Find where the given text appears and provide that cell's center as [X, Y] coordinate. 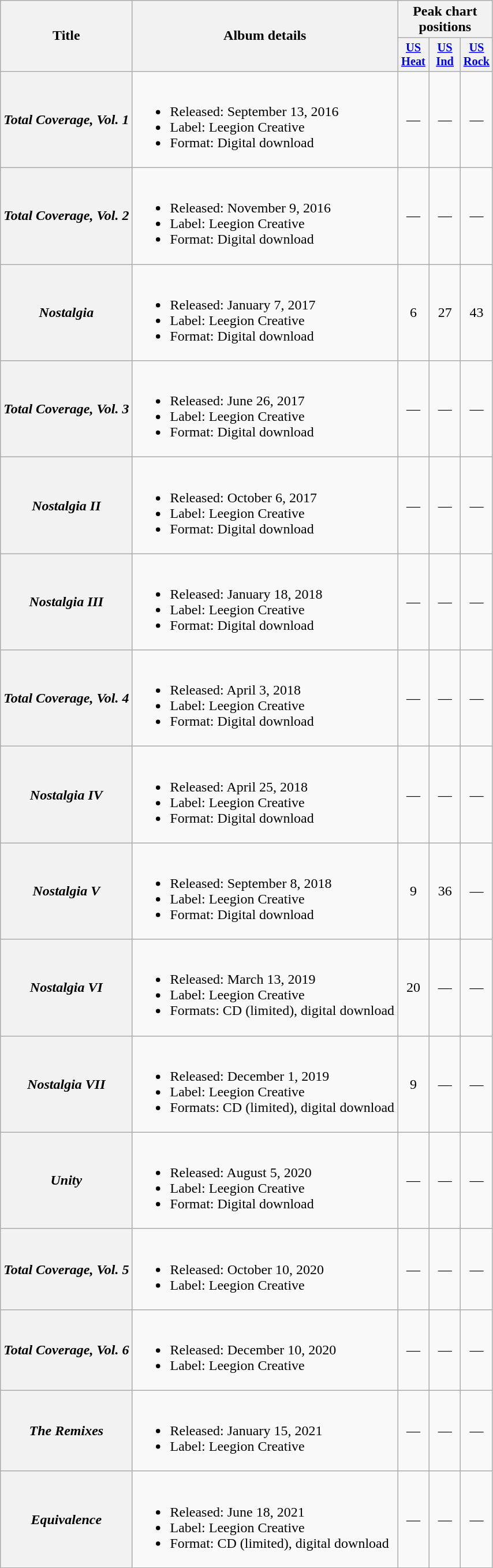
USHeat [413, 55]
Released: December 1, 2019Label: Leegion CreativeFormats: CD (limited), digital download [265, 1084]
Total Coverage, Vol. 1 [66, 119]
Nostalgia [66, 313]
Released: October 10, 2020Label: Leegion Creative [265, 1269]
36 [445, 891]
Total Coverage, Vol. 4 [66, 699]
Nostalgia IV [66, 794]
Released: January 7, 2017Label: Leegion CreativeFormat: Digital download [265, 313]
Total Coverage, Vol. 6 [66, 1350]
Total Coverage, Vol. 5 [66, 1269]
Total Coverage, Vol. 2 [66, 216]
Nostalgia III [66, 602]
Nostalgia VI [66, 987]
Released: January 18, 2018Label: Leegion CreativeFormat: Digital download [265, 602]
Released: January 15, 2021Label: Leegion Creative [265, 1431]
6 [413, 313]
Unity [66, 1180]
27 [445, 313]
Released: April 3, 2018Label: Leegion CreativeFormat: Digital download [265, 699]
Released: June 18, 2021Label: Leegion CreativeFormat: CD (limited), digital download [265, 1520]
Released: March 13, 2019Label: Leegion CreativeFormats: CD (limited), digital download [265, 987]
USInd [445, 55]
Released: April 25, 2018Label: Leegion CreativeFormat: Digital download [265, 794]
Released: November 9, 2016Label: Leegion CreativeFormat: Digital download [265, 216]
Equivalence [66, 1520]
Peak chart positions [445, 20]
20 [413, 987]
Released: August 5, 2020Label: Leegion CreativeFormat: Digital download [265, 1180]
The Remixes [66, 1431]
Nostalgia VII [66, 1084]
Released: June 26, 2017Label: Leegion CreativeFormat: Digital download [265, 409]
Released: September 13, 2016Label: Leegion CreativeFormat: Digital download [265, 119]
Album details [265, 36]
43 [477, 313]
USRock [477, 55]
Title [66, 36]
Nostalgia V [66, 891]
Total Coverage, Vol. 3 [66, 409]
Nostalgia II [66, 506]
Released: December 10, 2020Label: Leegion Creative [265, 1350]
Released: September 8, 2018Label: Leegion CreativeFormat: Digital download [265, 891]
Released: October 6, 2017Label: Leegion CreativeFormat: Digital download [265, 506]
